Identify which cell holds the provided text, then report its (X, Y) central coordinate. 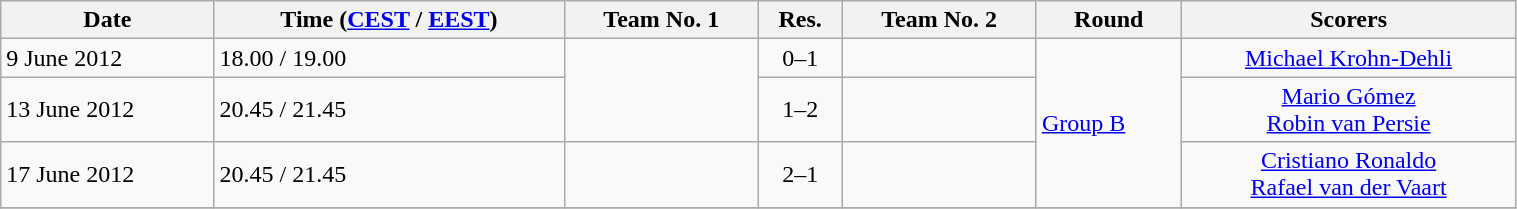
13 June 2012 (108, 110)
18.00 / 19.00 (389, 58)
Round (1108, 20)
Time (CEST / EEST) (389, 20)
Team No. 2 (939, 20)
Date (108, 20)
Mario GómezRobin van Persie (1348, 110)
Scorers (1348, 20)
2–1 (800, 174)
Team No. 1 (661, 20)
Michael Krohn-Dehli (1348, 58)
Group B (1108, 123)
1–2 (800, 110)
Res. (800, 20)
0–1 (800, 58)
17 June 2012 (108, 174)
9 June 2012 (108, 58)
Cristiano RonaldoRafael van der Vaart (1348, 174)
